Output the [x, y] coordinate of the center of the cell containing the given text.  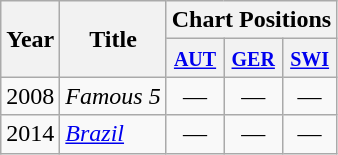
Chart Positions [251, 20]
2008 [30, 96]
Year [30, 39]
Brazil [113, 134]
Famous 5 [113, 96]
SWI [310, 58]
2014 [30, 134]
Title [113, 39]
GER [254, 58]
AUT [195, 58]
